Find where the given text appears and provide that cell's center as (X, Y) coordinate. 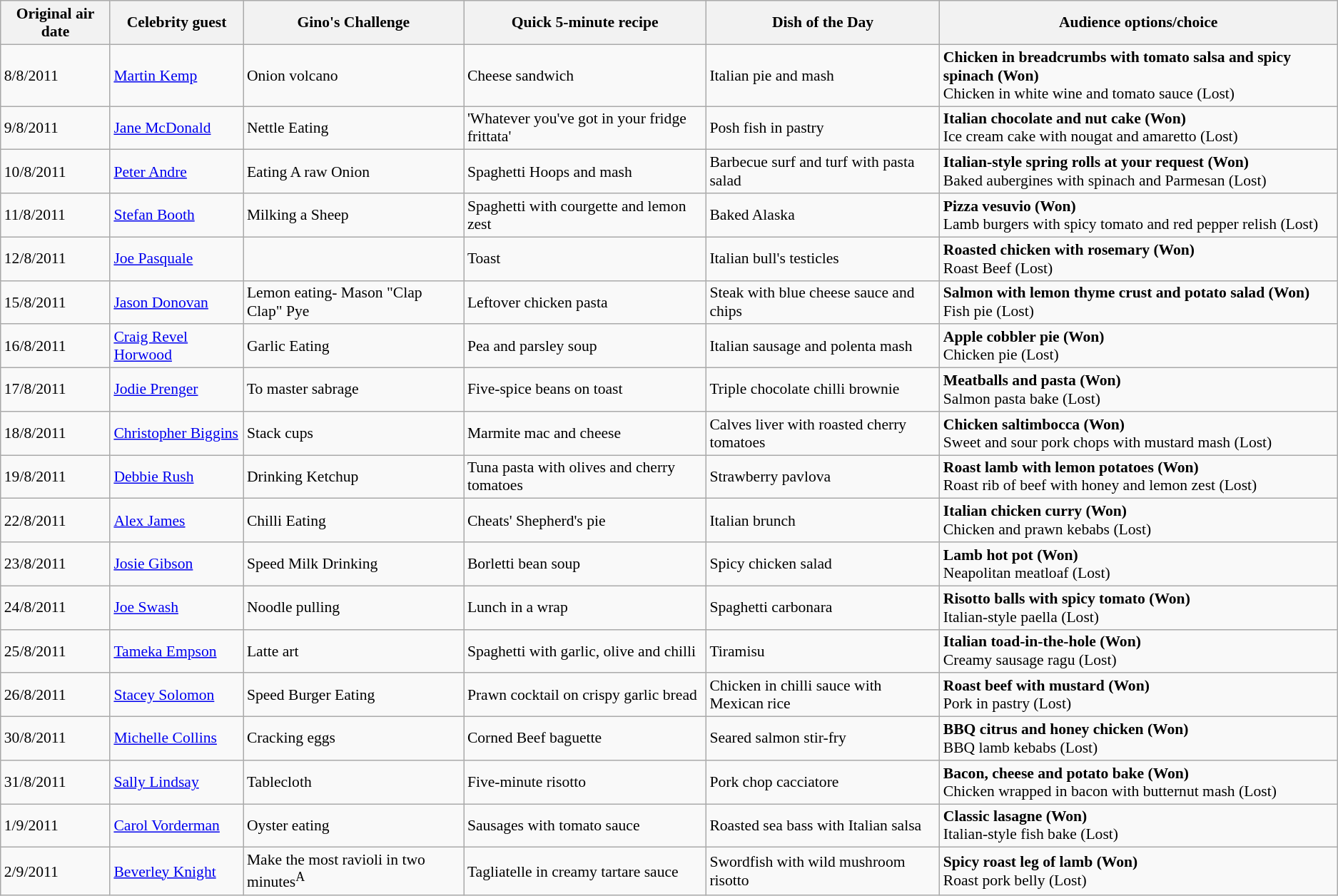
Steak with blue cheese sauce and chips (822, 302)
Lunch in a wrap (585, 608)
Roasted sea bass with Italian salsa (822, 826)
Onion volcano (354, 76)
Salmon with lemon thyme crust and potato salad (Won)Fish pie (Lost) (1139, 302)
Noodle pulling (354, 608)
Italian brunch (822, 521)
Chicken saltimbocca (Won)Sweet and sour pork chops with mustard mash (Lost) (1139, 434)
Triple chocolate chilli brownie (822, 390)
Milking a Sheep (354, 215)
Spaghetti carbonara (822, 608)
Spaghetti with courgette and lemon zest (585, 215)
Jodie Prenger (177, 390)
9/8/2011 (56, 128)
22/8/2011 (56, 521)
Five-minute risotto (585, 782)
Five-spice beans on toast (585, 390)
Debbie Rush (177, 477)
Josie Gibson (177, 564)
Stacey Solomon (177, 695)
Peter Andre (177, 171)
1/9/2011 (56, 826)
Italian pie and mash (822, 76)
Martin Kemp (177, 76)
Lamb hot pot (Won)Neapolitan meatloaf (Lost) (1139, 564)
Quick 5-minute recipe (585, 23)
Posh fish in pastry (822, 128)
Tiramisu (822, 651)
Beverley Knight (177, 872)
10/8/2011 (56, 171)
Nettle Eating (354, 128)
'Whatever you've got in your fridge frittata' (585, 128)
BBQ citrus and honey chicken (Won)BBQ lamb kebabs (Lost) (1139, 739)
Roast beef with mustard (Won)Pork in pastry (Lost) (1139, 695)
Toast (585, 258)
Bacon, cheese and potato bake (Won)Chicken wrapped in bacon with butternut mash (Lost) (1139, 782)
Spaghetti with garlic, olive and chilli (585, 651)
Tagliatelle in creamy tartare sauce (585, 872)
Garlic Eating (354, 347)
Stefan Booth (177, 215)
Oyster eating (354, 826)
Joe Swash (177, 608)
26/8/2011 (56, 695)
Jane McDonald (177, 128)
12/8/2011 (56, 258)
Tuna pasta with olives and cherry tomatoes (585, 477)
Cracking eggs (354, 739)
Drinking Ketchup (354, 477)
Marmite mac and cheese (585, 434)
Pork chop cacciatore (822, 782)
Italian toad-in-the-hole (Won)Creamy sausage ragu (Lost) (1139, 651)
Meatballs and pasta (Won)Salmon pasta bake (Lost) (1139, 390)
Dish of the Day (822, 23)
Chicken in chilli sauce with Mexican rice (822, 695)
2/9/2011 (56, 872)
Pea and parsley soup (585, 347)
Original air date (56, 23)
Speed Milk Drinking (354, 564)
Latte art (354, 651)
Sausages with tomato sauce (585, 826)
23/8/2011 (56, 564)
Audience options/choice (1139, 23)
Apple cobbler pie (Won)Chicken pie (Lost) (1139, 347)
Italian chicken curry (Won)Chicken and prawn kebabs (Lost) (1139, 521)
Cheese sandwich (585, 76)
Baked Alaska (822, 215)
Calves liver with roasted cherry tomatoes (822, 434)
Spicy chicken salad (822, 564)
Corned Beef baguette (585, 739)
Italian sausage and polenta mash (822, 347)
15/8/2011 (56, 302)
Cheats' Shepherd's pie (585, 521)
Celebrity guest (177, 23)
17/8/2011 (56, 390)
Carol Vorderman (177, 826)
Italian chocolate and nut cake (Won)Ice cream cake with nougat and amaretto (Lost) (1139, 128)
Lemon eating- Mason "Clap Clap" Pye (354, 302)
Roasted chicken with rosemary (Won)Roast Beef (Lost) (1139, 258)
Spicy roast leg of lamb (Won)Roast pork belly (Lost) (1139, 872)
31/8/2011 (56, 782)
Classic lasagne (Won)Italian-style fish bake (Lost) (1139, 826)
25/8/2011 (56, 651)
16/8/2011 (56, 347)
Borletti bean soup (585, 564)
Make the most ravioli in two minutesA (354, 872)
Barbecue surf and turf with pasta salad (822, 171)
19/8/2011 (56, 477)
Joe Pasquale (177, 258)
Michelle Collins (177, 739)
Italian bull's testicles (822, 258)
Eating A raw Onion (354, 171)
Stack cups (354, 434)
Leftover chicken pasta (585, 302)
Tameka Empson (177, 651)
24/8/2011 (56, 608)
Chicken in breadcrumbs with tomato salsa and spicy spinach (Won)Chicken in white wine and tomato sauce (Lost) (1139, 76)
18/8/2011 (56, 434)
Alex James (177, 521)
11/8/2011 (56, 215)
Gino's Challenge (354, 23)
Craig Revel Horwood (177, 347)
Spaghetti Hoops and mash (585, 171)
Swordfish with wild mushroom risotto (822, 872)
Prawn cocktail on crispy garlic bread (585, 695)
Jason Donovan (177, 302)
8/8/2011 (56, 76)
30/8/2011 (56, 739)
Pizza vesuvio (Won)Lamb burgers with spicy tomato and red pepper relish (Lost) (1139, 215)
Roast lamb with lemon potatoes (Won)Roast rib of beef with honey and lemon zest (Lost) (1139, 477)
Chilli Eating (354, 521)
Speed Burger Eating (354, 695)
Strawberry pavlova (822, 477)
Sally Lindsay (177, 782)
To master sabrage (354, 390)
Seared salmon stir-fry (822, 739)
Italian-style spring rolls at your request (Won)Baked aubergines with spinach and Parmesan (Lost) (1139, 171)
Tablecloth (354, 782)
Risotto balls with spicy tomato (Won)Italian-style paella (Lost) (1139, 608)
Christopher Biggins (177, 434)
